Scan for the cell matching the given text and deliver its [X, Y] coordinate at center. 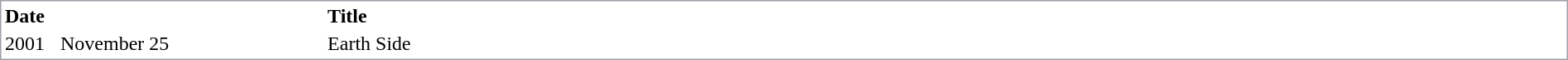
Date [30, 16]
November 25 [191, 44]
2001 [30, 44]
Earth Side [680, 44]
Title [680, 16]
